Find where the given text appears and provide that cell's center as (X, Y) coordinate. 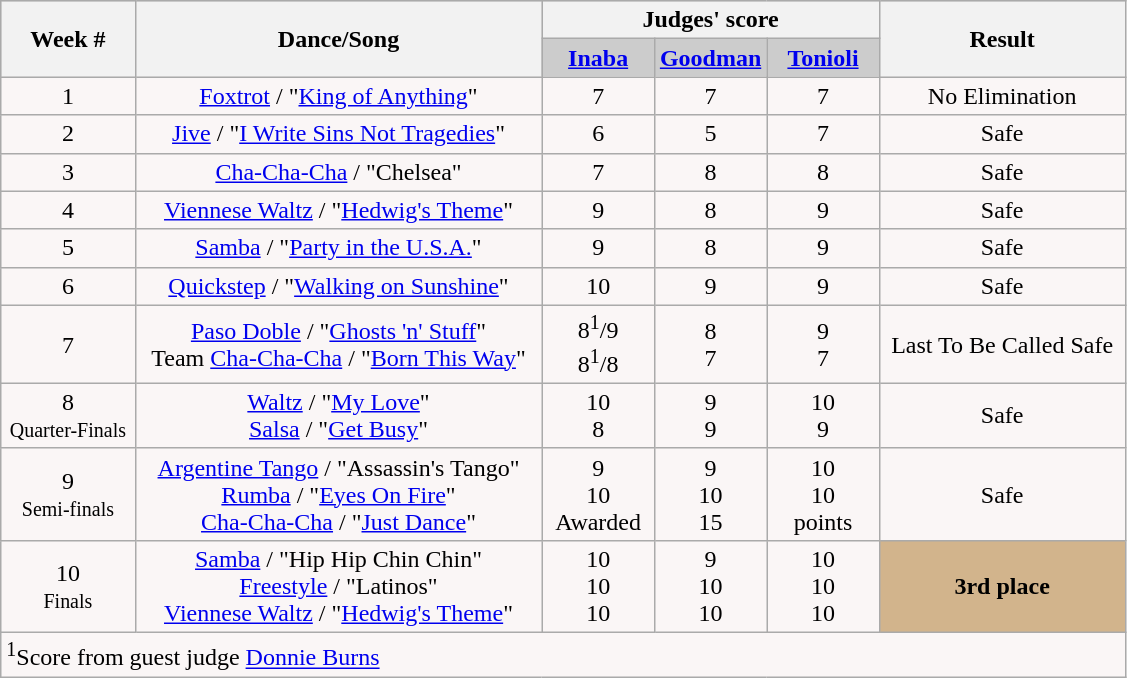
91015 (710, 494)
3rd place (1002, 586)
1 (68, 96)
Samba / "Hip Hip Chin Chin"Freestyle / "Latinos"Viennese Waltz / "Hedwig's Theme" (338, 586)
Inaba (598, 58)
2 (68, 134)
91010 (710, 586)
99 (710, 416)
Week # (68, 39)
109 (823, 416)
Argentine Tango / "Assassin's Tango"Rumba / "Eyes On Fire"Cha-Cha-Cha / "Just Dance" (338, 494)
Last To Be Called Safe (1002, 344)
10Finals (68, 586)
9Semi-finals (68, 494)
Tonioli (823, 58)
Judges' score (710, 20)
10 (598, 286)
Dance/Song (338, 39)
108 (598, 416)
Goodman (710, 58)
Waltz / "My Love"Salsa / "Get Busy" (338, 416)
Result (1002, 39)
910Awarded (598, 494)
Quickstep / "Walking on Sunshine" (338, 286)
3 (68, 172)
Cha-Cha-Cha / "Chelsea" (338, 172)
1010points (823, 494)
9 7 (823, 344)
Foxtrot / "King of Anything" (338, 96)
Viennese Waltz / "Hedwig's Theme" (338, 210)
1Score from guest judge Donnie Burns (563, 654)
Samba / "Party in the U.S.A." (338, 248)
Paso Doble / "Ghosts 'n' Stuff" Team Cha-Cha-Cha / "Born This Way" (338, 344)
8Quarter-Finals (68, 416)
Jive / "I Write Sins Not Tragedies" (338, 134)
4 (68, 210)
81/9 81/8 (598, 344)
No Elimination (1002, 96)
8 7 (710, 344)
